Search for the cell housing the specified text and yield its (x, y) center coordinate. 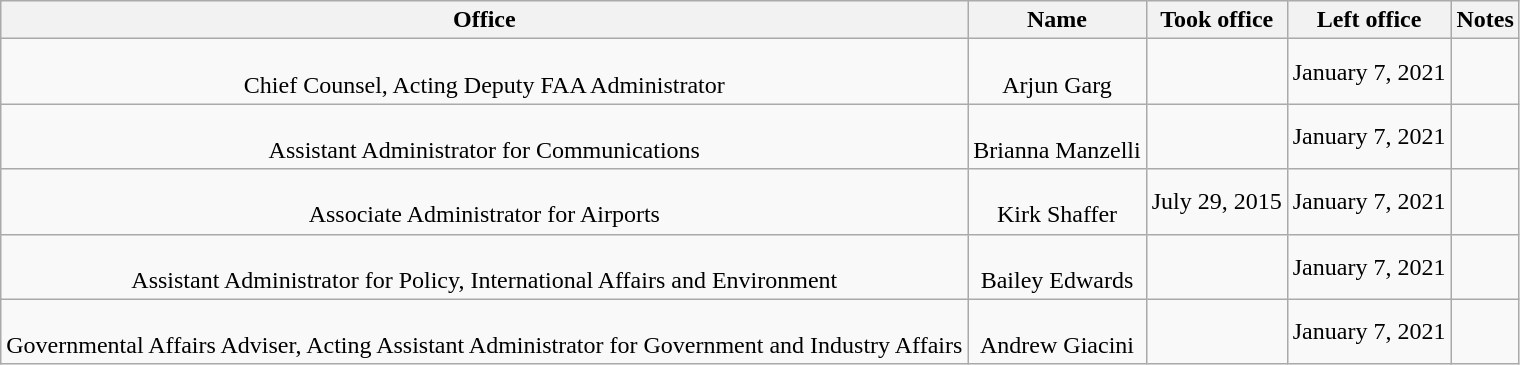
Governmental Affairs Adviser, Acting Assistant Administrator for Government and Industry Affairs (484, 332)
July 29, 2015 (1216, 202)
Bailey Edwards (1057, 266)
Left office (1369, 20)
Brianna Manzelli (1057, 136)
Took office (1216, 20)
Assistant Administrator for Policy, International Affairs and Environment (484, 266)
Assistant Administrator for Communications (484, 136)
Office (484, 20)
Arjun Garg (1057, 72)
Notes (1485, 20)
Kirk Shaffer (1057, 202)
Associate Administrator for Airports (484, 202)
Name (1057, 20)
Chief Counsel, Acting Deputy FAA Administrator (484, 72)
Andrew Giacini (1057, 332)
